Capture the cell that displays the provided text and extract its (X, Y) central coordinate. 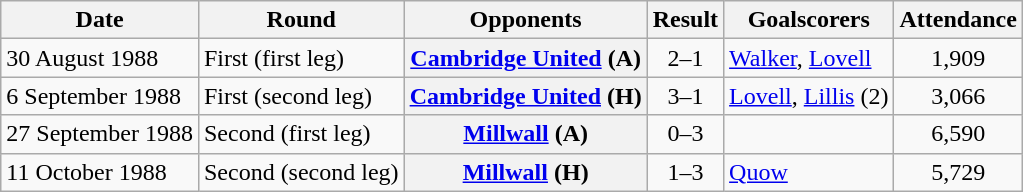
27 September 1988 (100, 134)
30 August 1988 (100, 58)
Millwall (A) (526, 134)
Round (301, 20)
1–3 (685, 172)
Cambridge United (A) (526, 58)
2–1 (685, 58)
Quow (809, 172)
Cambridge United (H) (526, 96)
6 September 1988 (100, 96)
Goalscorers (809, 20)
1,909 (958, 58)
Second (second leg) (301, 172)
Millwall (H) (526, 172)
Attendance (958, 20)
6,590 (958, 134)
First (first leg) (301, 58)
0–3 (685, 134)
Lovell, Lillis (2) (809, 96)
Second (first leg) (301, 134)
Walker, Lovell (809, 58)
Date (100, 20)
11 October 1988 (100, 172)
Opponents (526, 20)
First (second leg) (301, 96)
5,729 (958, 172)
3–1 (685, 96)
3,066 (958, 96)
Result (685, 20)
